Pinpoint the cell where the given text exists, returning its [x, y] midpoint coordinate. 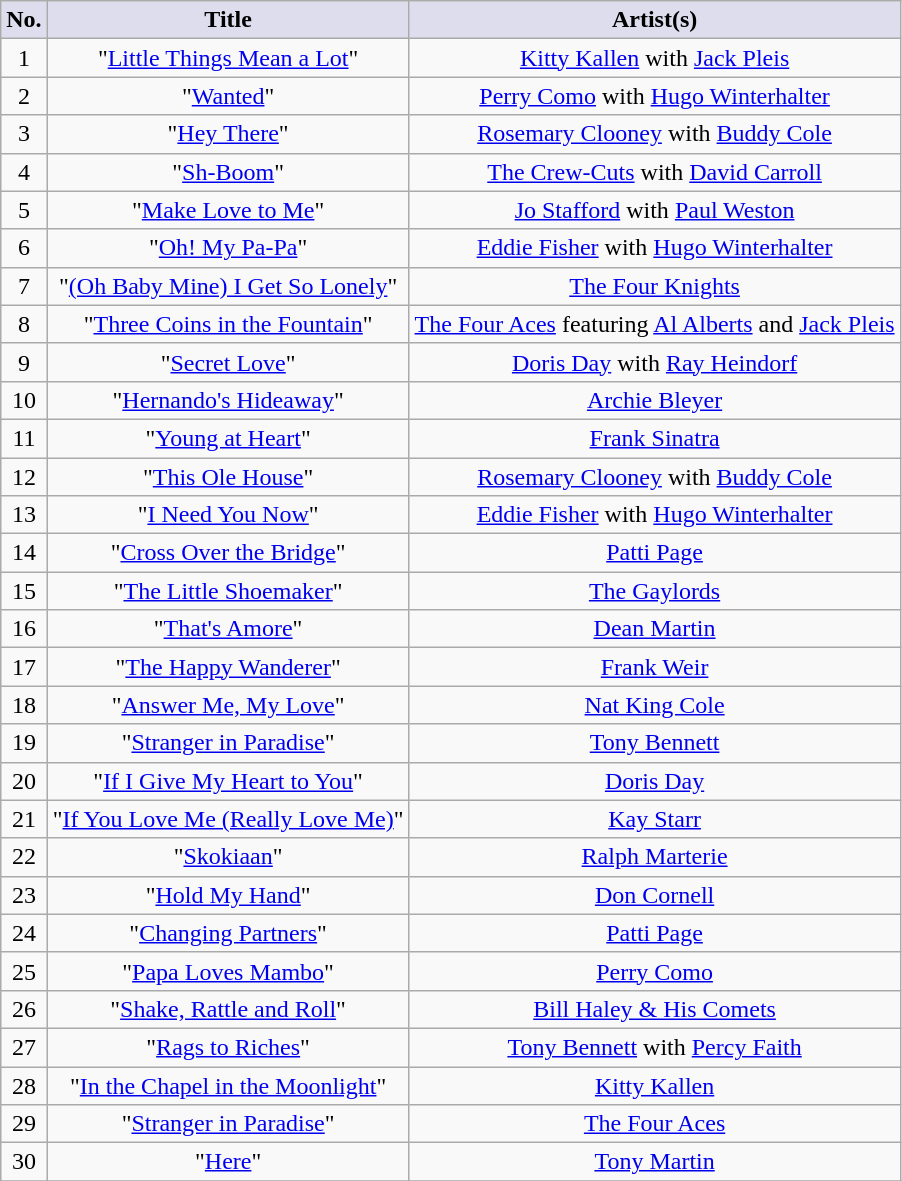
Perry Como [654, 971]
The Four Aces [654, 1124]
"If I Give My Heart to You" [228, 781]
2 [24, 96]
Tony Martin [654, 1162]
Ralph Marterie [654, 857]
Tony Bennett [654, 743]
Frank Weir [654, 667]
"In the Chapel in the Moonlight" [228, 1085]
Perry Como with Hugo Winterhalter [654, 96]
Kitty Kallen [654, 1085]
17 [24, 667]
"Hey There" [228, 134]
Doris Day [654, 781]
1 [24, 58]
"Rags to Riches" [228, 1047]
"Secret Love" [228, 362]
Kitty Kallen with Jack Pleis [654, 58]
"I Need You Now" [228, 515]
12 [24, 477]
5 [24, 210]
15 [24, 591]
9 [24, 362]
13 [24, 515]
"Papa Loves Mambo" [228, 971]
"The Little Shoemaker" [228, 591]
Jo Stafford with Paul Weston [654, 210]
Doris Day with Ray Heindorf [654, 362]
14 [24, 553]
3 [24, 134]
Bill Haley & His Comets [654, 1009]
"Three Coins in the Fountain" [228, 324]
21 [24, 819]
"That's Amore" [228, 629]
11 [24, 438]
"Shake, Rattle and Roll" [228, 1009]
Tony Bennett with Percy Faith [654, 1047]
"Answer Me, My Love" [228, 705]
28 [24, 1085]
"(Oh Baby Mine) I Get So Lonely" [228, 286]
26 [24, 1009]
22 [24, 857]
The Crew-Cuts with David Carroll [654, 172]
"Skokiaan" [228, 857]
"Hold My Hand" [228, 895]
4 [24, 172]
30 [24, 1162]
23 [24, 895]
"Hernando's Hideaway" [228, 400]
"Young at Heart" [228, 438]
Archie Bleyer [654, 400]
No. [24, 20]
Frank Sinatra [654, 438]
24 [24, 933]
"Sh-Boom" [228, 172]
Don Cornell [654, 895]
6 [24, 248]
20 [24, 781]
10 [24, 400]
29 [24, 1124]
19 [24, 743]
"This Ole House" [228, 477]
The Four Knights [654, 286]
"If You Love Me (Really Love Me)" [228, 819]
Nat King Cole [654, 705]
Artist(s) [654, 20]
"Wanted" [228, 96]
"Make Love to Me" [228, 210]
"Here" [228, 1162]
"Oh! My Pa-Pa" [228, 248]
"Little Things Mean a Lot" [228, 58]
27 [24, 1047]
8 [24, 324]
18 [24, 705]
Kay Starr [654, 819]
Dean Martin [654, 629]
The Gaylords [654, 591]
25 [24, 971]
"Cross Over the Bridge" [228, 553]
The Four Aces featuring Al Alberts and Jack Pleis [654, 324]
7 [24, 286]
"Changing Partners" [228, 933]
16 [24, 629]
Title [228, 20]
"The Happy Wanderer" [228, 667]
